Provide the (X, Y) coordinate of the cell's center where the given text is located.  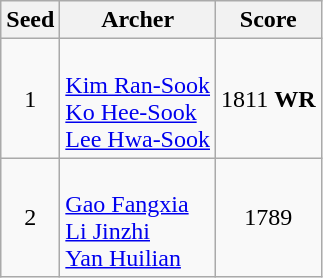
Score (269, 20)
Gao Fangxia Li Jinzhi Yan Huilian (138, 218)
1789 (269, 218)
1 (30, 98)
Seed (30, 20)
1811 WR (269, 98)
Kim Ran-Sook Ko Hee-Sook Lee Hwa-Sook (138, 98)
2 (30, 218)
Archer (138, 20)
